Locate the cell with the specified text and output its [X, Y] center coordinate. 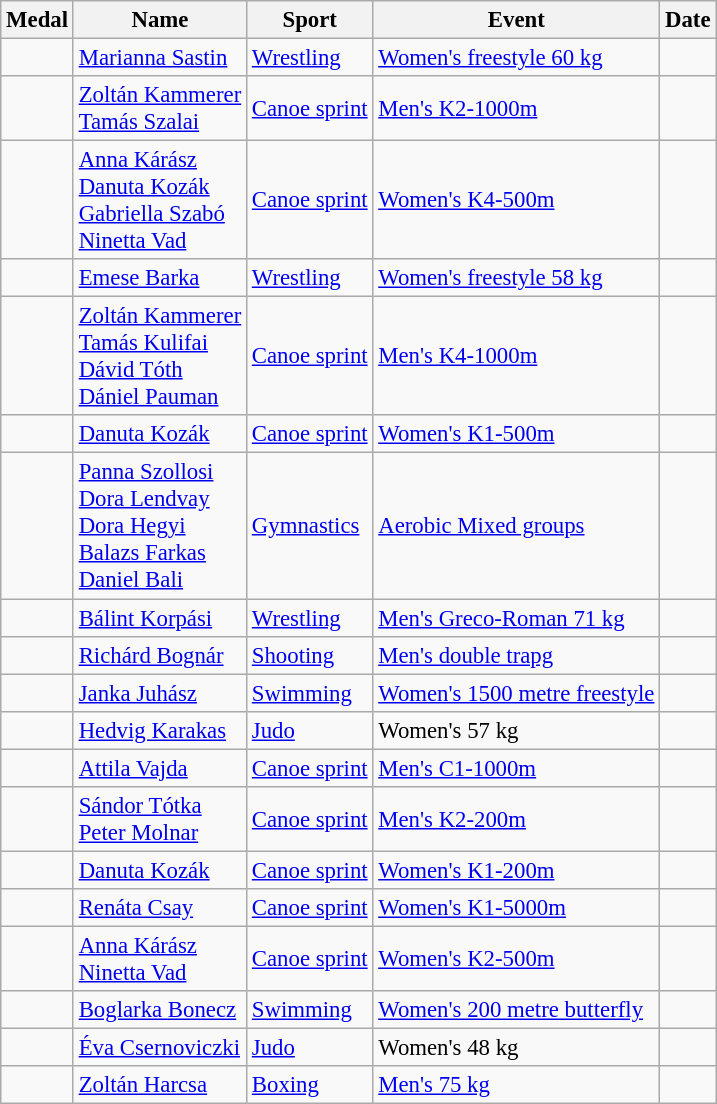
Men's Greco-Roman 71 kg [516, 618]
Anna KárászNinetta Vad [160, 958]
Women's K4-500m [516, 200]
Bálint Korpási [160, 618]
Women's K1-5000m [516, 908]
Éva Csernoviczki [160, 1048]
Shooting [310, 655]
Anna KárászDanuta KozákGabriella SzabóNinetta Vad [160, 200]
Aerobic Mixed groups [516, 526]
Panna SzollosiDora LendvayDora HegyiBalazs FarkasDaniel Bali [160, 526]
Men's K4-1000m [516, 356]
Men's C1-1000m [516, 768]
Richárd Bognár [160, 655]
Sándor TótkaPeter Molnar [160, 820]
Boxing [310, 1085]
Women's 1500 metre freestyle [516, 693]
Gymnastics [310, 526]
Men's K2-1000m [516, 108]
Women's K2-500m [516, 958]
Boglarka Bonecz [160, 1010]
Zoltán KammererTamás KulifaiDávid TóthDániel Pauman [160, 356]
Women's freestyle 60 kg [516, 58]
Men's K2-200m [516, 820]
Date [688, 20]
Zoltán KammererTamás Szalai [160, 108]
Name [160, 20]
Janka Juhász [160, 693]
Women's 48 kg [516, 1048]
Attila Vajda [160, 768]
Event [516, 20]
Renáta Csay [160, 908]
Hedvig Karakas [160, 730]
Zoltán Harcsa [160, 1085]
Women's 200 metre butterfly [516, 1010]
Marianna Sastin [160, 58]
Men's 75 kg [516, 1085]
Medal [38, 20]
Women's 57 kg [516, 730]
Women's freestyle 58 kg [516, 278]
Women's K1-500m [516, 435]
Sport [310, 20]
Men's double trapg [516, 655]
Emese Barka [160, 278]
Women's K1-200m [516, 870]
